Return [x, y] of the center of cell containing provided text 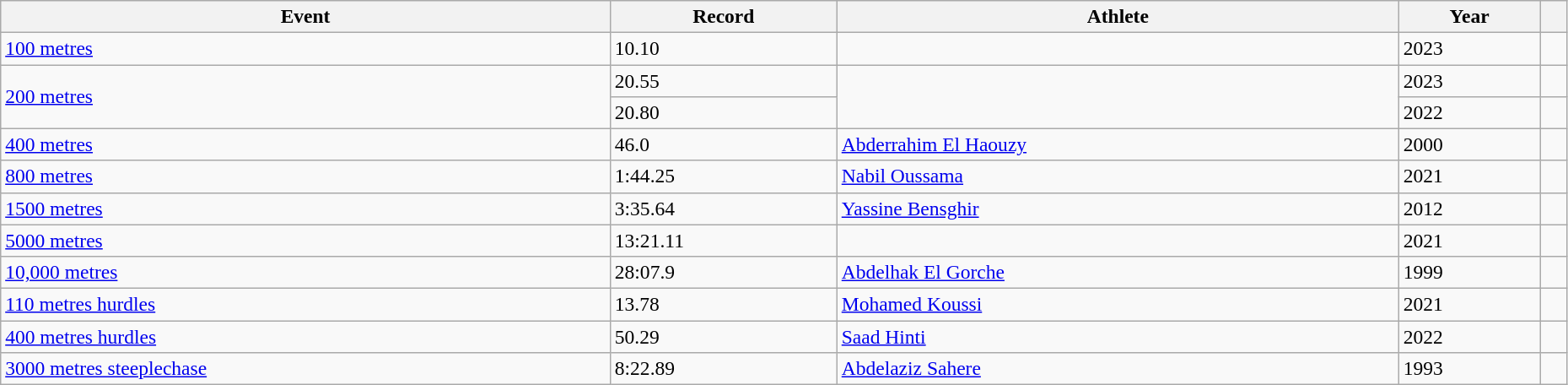
800 metres [305, 176]
Event [305, 16]
2000 [1469, 144]
Nabil Oussama [1118, 176]
Mohamed Koussi [1118, 304]
3000 metres steeplechase [305, 368]
Yassine Bensghir [1118, 209]
8:22.89 [724, 368]
Year [1469, 16]
Abdelhak El Gorche [1118, 272]
400 metres hurdles [305, 336]
46.0 [724, 144]
10.10 [724, 48]
5000 metres [305, 241]
1500 metres [305, 209]
Abderrahim El Haouzy [1118, 144]
100 metres [305, 48]
13.78 [724, 304]
1993 [1469, 368]
2012 [1469, 209]
50.29 [724, 336]
1:44.25 [724, 176]
Abdelaziz Sahere [1118, 368]
10,000 metres [305, 272]
3:35.64 [724, 209]
20.80 [724, 112]
20.55 [724, 80]
28:07.9 [724, 272]
400 metres [305, 144]
1999 [1469, 272]
13:21.11 [724, 241]
200 metres [305, 96]
Saad Hinti [1118, 336]
Athlete [1118, 16]
Record [724, 16]
110 metres hurdles [305, 304]
